Return [X, Y] of the center of cell containing provided text 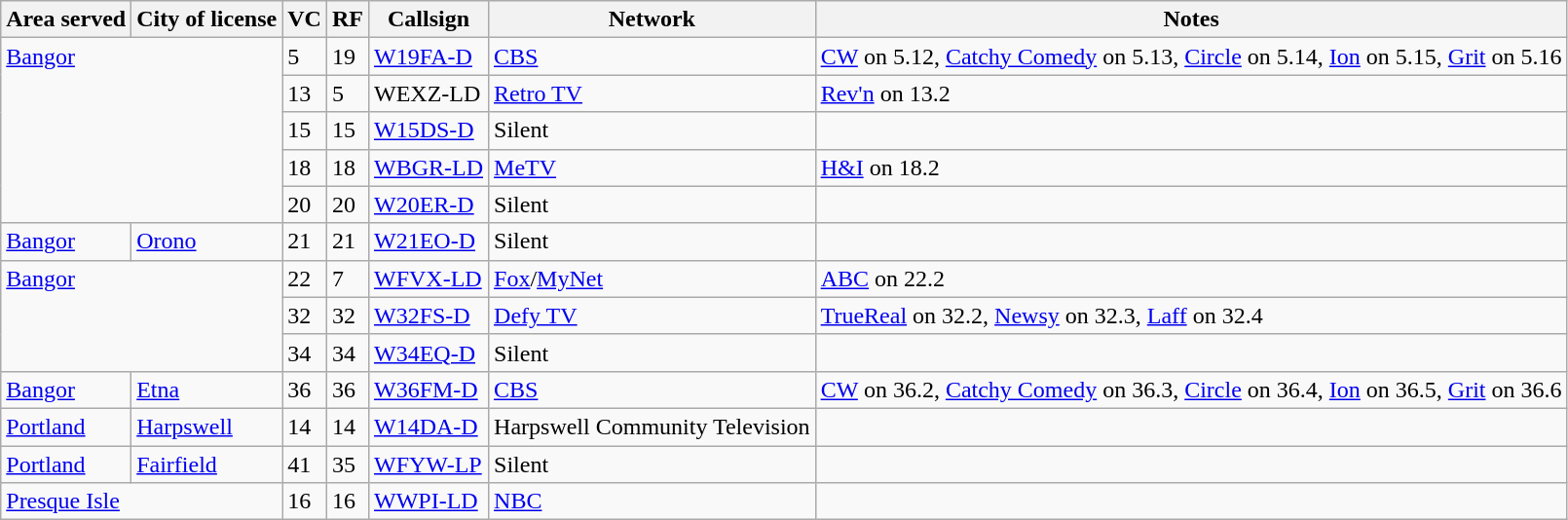
MeTV [653, 167]
35 [347, 464]
Presque Isle [142, 501]
WWPI-LD [429, 501]
Retro TV [653, 93]
Etna [206, 390]
Orono [206, 241]
CW on 5.12, Catchy Comedy on 5.13, Circle on 5.14, Ion on 5.15, Grit on 5.16 [1191, 56]
13 [305, 93]
Area served [66, 19]
CW on 36.2, Catchy Comedy on 36.3, Circle on 36.4, Ion on 36.5, Grit on 36.6 [1191, 390]
Defy TV [653, 316]
WFYW-LP [429, 464]
W15DS-D [429, 130]
7 [347, 279]
WFVX-LD [429, 279]
W32FS-D [429, 316]
Rev'n on 13.2 [1191, 93]
WBGR-LD [429, 167]
W14DA-D [429, 427]
W19FA-D [429, 56]
Notes [1191, 19]
RF [347, 19]
H&I on 18.2 [1191, 167]
Harpswell [206, 427]
41 [305, 464]
NBC [653, 501]
Fairfield [206, 464]
W36FM-D [429, 390]
22 [305, 279]
Fox/MyNet [653, 279]
City of license [206, 19]
19 [347, 56]
Network [653, 19]
Callsign [429, 19]
TrueReal on 32.2, Newsy on 32.3, Laff on 32.4 [1191, 316]
VC [305, 19]
Harpswell Community Television [653, 427]
W34EQ-D [429, 353]
W20ER-D [429, 204]
ABC on 22.2 [1191, 279]
W21EO-D [429, 241]
WEXZ-LD [429, 93]
